For the text-containing cell, return its midpoint in (X, Y) coordinate format. 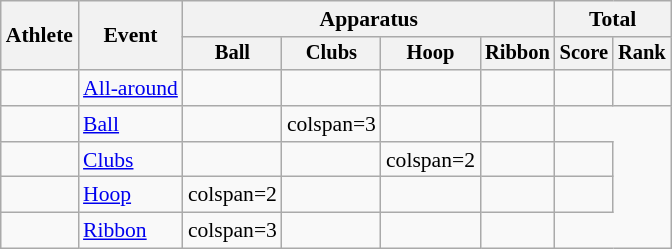
Athlete (40, 36)
Apparatus (369, 19)
Total (613, 19)
All-around (130, 88)
Event (130, 36)
Rank (642, 54)
Score (584, 54)
